Pinpoint the cell where the given text exists, returning its [X, Y] midpoint coordinate. 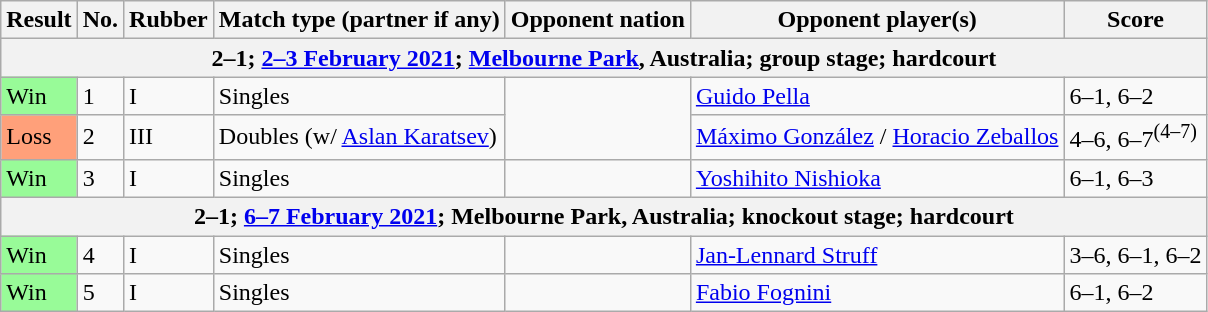
Match type (partner if any) [359, 20]
Loss [39, 138]
5 [100, 293]
2 [100, 138]
Doubles (w/ Aslan Karatsev) [359, 138]
Fabio Fognini [877, 293]
4–6, 6–7(4–7) [1136, 138]
III [169, 138]
No. [100, 20]
2–1; 2–3 February 2021; Melbourne Park, Australia; group stage; hardcourt [604, 58]
Máximo González / Horacio Zeballos [877, 138]
Jan-Lennard Struff [877, 255]
Opponent nation [598, 20]
4 [100, 255]
Yoshihito Nishioka [877, 178]
Opponent player(s) [877, 20]
2–1; 6–7 February 2021; Melbourne Park, Australia; knockout stage; hardcourt [604, 217]
Result [39, 20]
Guido Pella [877, 96]
3 [100, 178]
3–6, 6–1, 6–2 [1136, 255]
Rubber [169, 20]
6–1, 6–3 [1136, 178]
1 [100, 96]
Score [1136, 20]
